Scan for the cell matching the given text and deliver its (x, y) coordinate at center. 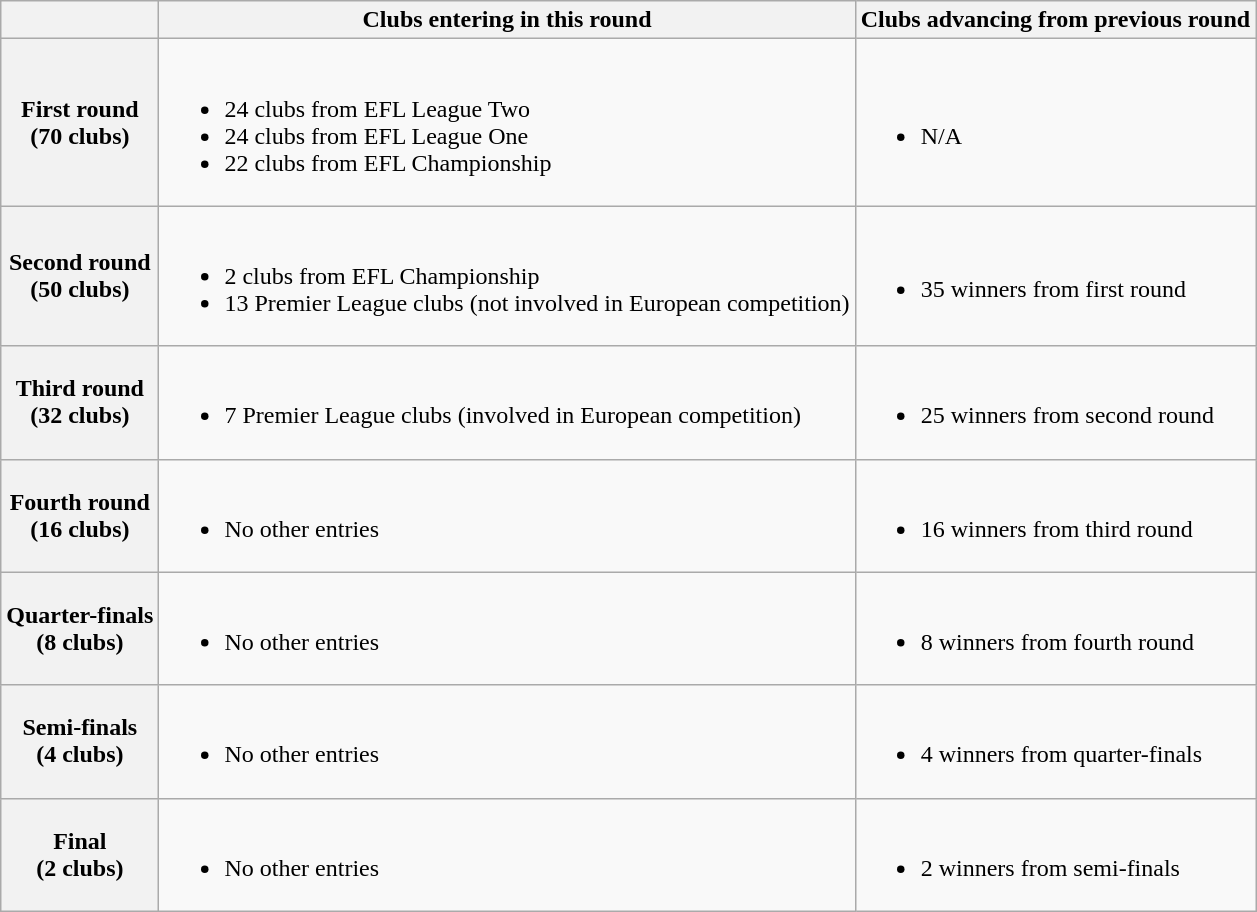
Fourth round(16 clubs) (80, 516)
25 winners from second round (1055, 402)
N/A (1055, 122)
4 winners from quarter-finals (1055, 742)
Third round(32 clubs) (80, 402)
24 clubs from EFL League Two24 clubs from EFL League One22 clubs from EFL Championship (507, 122)
2 winners from semi-finals (1055, 854)
2 clubs from EFL Championship13 Premier League clubs (not involved in European competition) (507, 276)
First round(70 clubs) (80, 122)
Clubs advancing from previous round (1055, 20)
16 winners from third round (1055, 516)
Second round(50 clubs) (80, 276)
7 Premier League clubs (involved in European competition) (507, 402)
8 winners from fourth round (1055, 628)
35 winners from first round (1055, 276)
Clubs entering in this round (507, 20)
Final(2 clubs) (80, 854)
Semi-finals(4 clubs) (80, 742)
Quarter-finals(8 clubs) (80, 628)
